Return the (x, y) coordinate for the center point of the cell that contains the specified text.  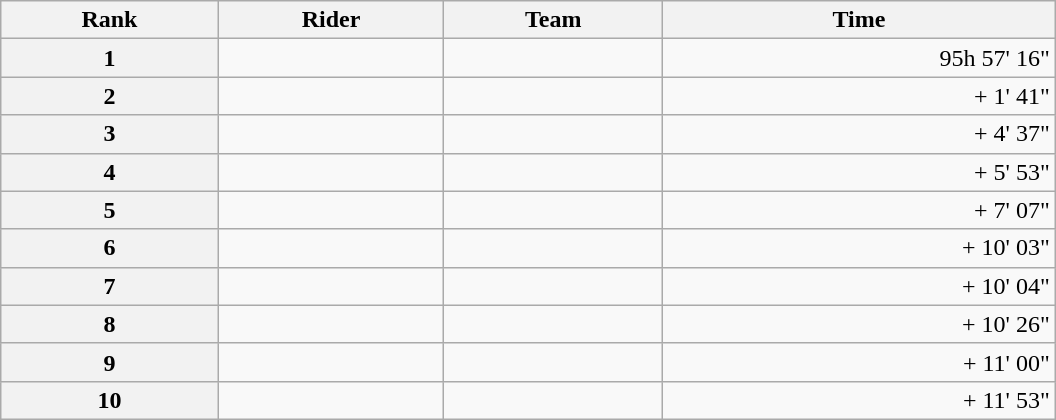
+ 1' 41" (860, 96)
9 (110, 362)
7 (110, 286)
Time (860, 20)
Rider (331, 20)
8 (110, 324)
+ 10' 26" (860, 324)
10 (110, 400)
4 (110, 172)
3 (110, 134)
+ 7' 07" (860, 210)
95h 57' 16" (860, 58)
Team (554, 20)
1 (110, 58)
6 (110, 248)
Rank (110, 20)
+ 11' 53" (860, 400)
5 (110, 210)
+ 10' 04" (860, 286)
2 (110, 96)
+ 4' 37" (860, 134)
+ 5' 53" (860, 172)
+ 10' 03" (860, 248)
+ 11' 00" (860, 362)
